For the text-containing cell, return its midpoint in [X, Y] coordinate format. 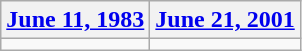
June 11, 1983 [76, 20]
June 21, 2001 [225, 20]
